Capture the cell that displays the provided text and extract its [x, y] central coordinate. 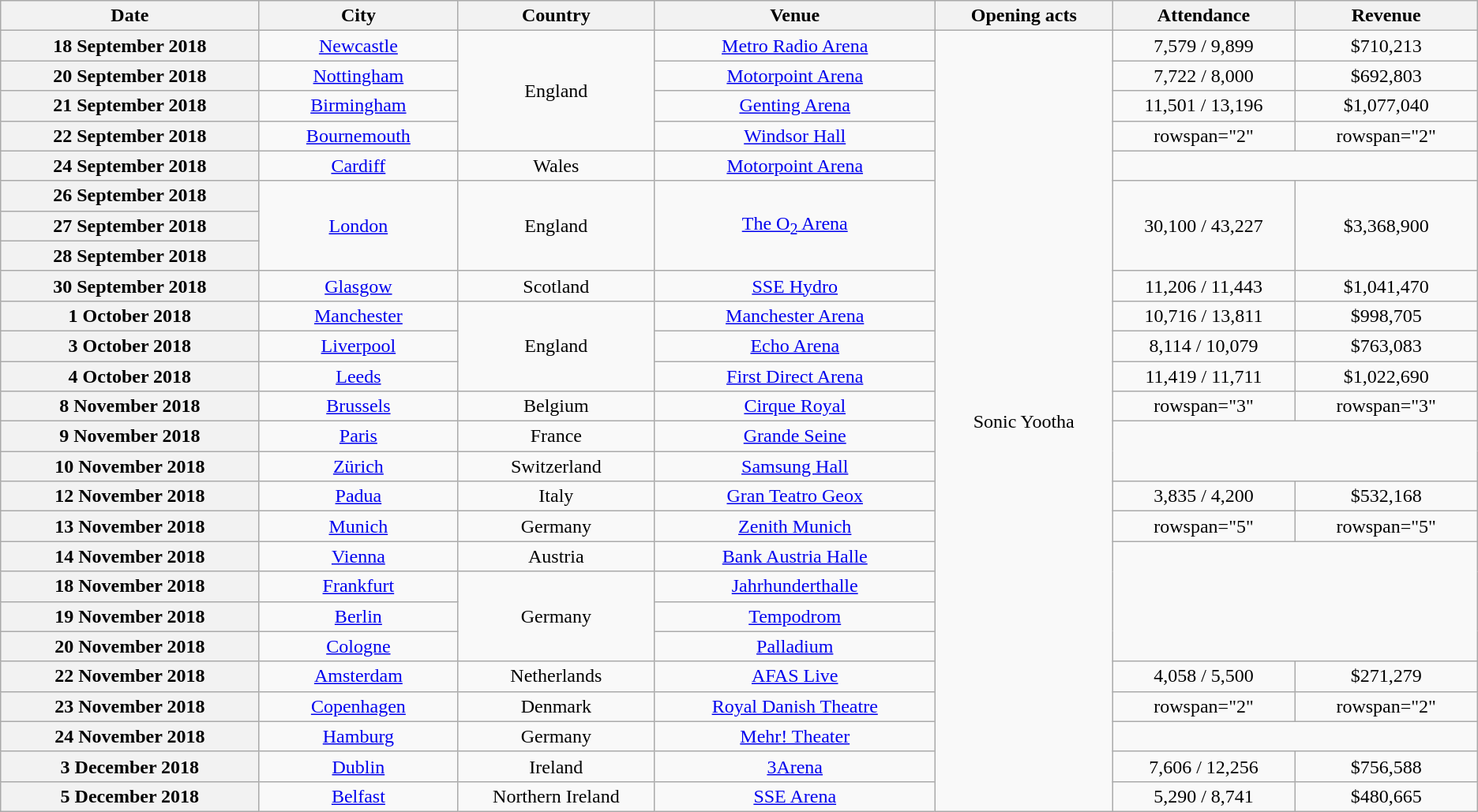
Palladium [795, 646]
Austria [556, 556]
21 September 2018 [129, 106]
7,606 / 12,256 [1203, 766]
20 November 2018 [129, 646]
30 September 2018 [129, 286]
30,100 / 43,227 [1203, 226]
Manchester Arena [795, 316]
22 September 2018 [129, 136]
Grande Seine [795, 436]
28 September 2018 [129, 256]
Gran Teatro Geox [795, 496]
13 November 2018 [129, 526]
Cirque Royal [795, 406]
The O2 Arena [795, 226]
3,835 / 4,200 [1203, 496]
10,716 / 13,811 [1203, 316]
7,722 / 8,000 [1203, 76]
8 November 2018 [129, 406]
$1,022,690 [1386, 376]
$710,213 [1386, 46]
Belgium [556, 406]
Frankfurt [358, 586]
Northern Ireland [556, 796]
Country [556, 16]
4 October 2018 [129, 376]
11,501 / 13,196 [1203, 106]
London [358, 226]
Date [129, 16]
Echo Arena [795, 346]
3 October 2018 [129, 346]
1 October 2018 [129, 316]
Cardiff [358, 166]
$763,083 [1386, 346]
Manchester [358, 316]
$756,588 [1386, 766]
Royal Danish Theatre [795, 706]
3Arena [795, 766]
Leeds [358, 376]
SSE Arena [795, 796]
Bank Austria Halle [795, 556]
$1,041,470 [1386, 286]
$480,665 [1386, 796]
14 November 2018 [129, 556]
Newcastle [358, 46]
18 November 2018 [129, 586]
$271,279 [1386, 676]
Nottingham [358, 76]
Cologne [358, 646]
City [358, 16]
Metro Radio Arena [795, 46]
Bournemouth [358, 136]
5,290 / 8,741 [1203, 796]
12 November 2018 [129, 496]
Zürich [358, 466]
22 November 2018 [129, 676]
$532,168 [1386, 496]
5 December 2018 [129, 796]
11,206 / 11,443 [1203, 286]
Paris [358, 436]
24 November 2018 [129, 736]
9 November 2018 [129, 436]
Padua [358, 496]
France [556, 436]
Munich [358, 526]
23 November 2018 [129, 706]
$692,803 [1386, 76]
Zenith Munich [795, 526]
Italy [556, 496]
Samsung Hall [795, 466]
Birmingham [358, 106]
Switzerland [556, 466]
24 September 2018 [129, 166]
$998,705 [1386, 316]
Mehr! Theater [795, 736]
SSE Hydro [795, 286]
20 September 2018 [129, 76]
Hamburg [358, 736]
Revenue [1386, 16]
11,419 / 11,711 [1203, 376]
10 November 2018 [129, 466]
Netherlands [556, 676]
First Direct Arena [795, 376]
Belfast [358, 796]
Vienna [358, 556]
Denmark [556, 706]
Dublin [358, 766]
Ireland [556, 766]
Copenhagen [358, 706]
Genting Arena [795, 106]
19 November 2018 [129, 616]
Opening acts [1024, 16]
Tempodrom [795, 616]
Scotland [556, 286]
Windsor Hall [795, 136]
Liverpool [358, 346]
Glasgow [358, 286]
Sonic Yootha [1024, 421]
27 September 2018 [129, 226]
Wales [556, 166]
$3,368,900 [1386, 226]
Brussels [358, 406]
Jahrhunderthalle [795, 586]
8,114 / 10,079 [1203, 346]
Amsterdam [358, 676]
7,579 / 9,899 [1203, 46]
Berlin [358, 616]
Attendance [1203, 16]
3 December 2018 [129, 766]
4,058 / 5,500 [1203, 676]
18 September 2018 [129, 46]
Venue [795, 16]
$1,077,040 [1386, 106]
26 September 2018 [129, 196]
AFAS Live [795, 676]
